Capture the cell that displays the provided text and extract its (x, y) central coordinate. 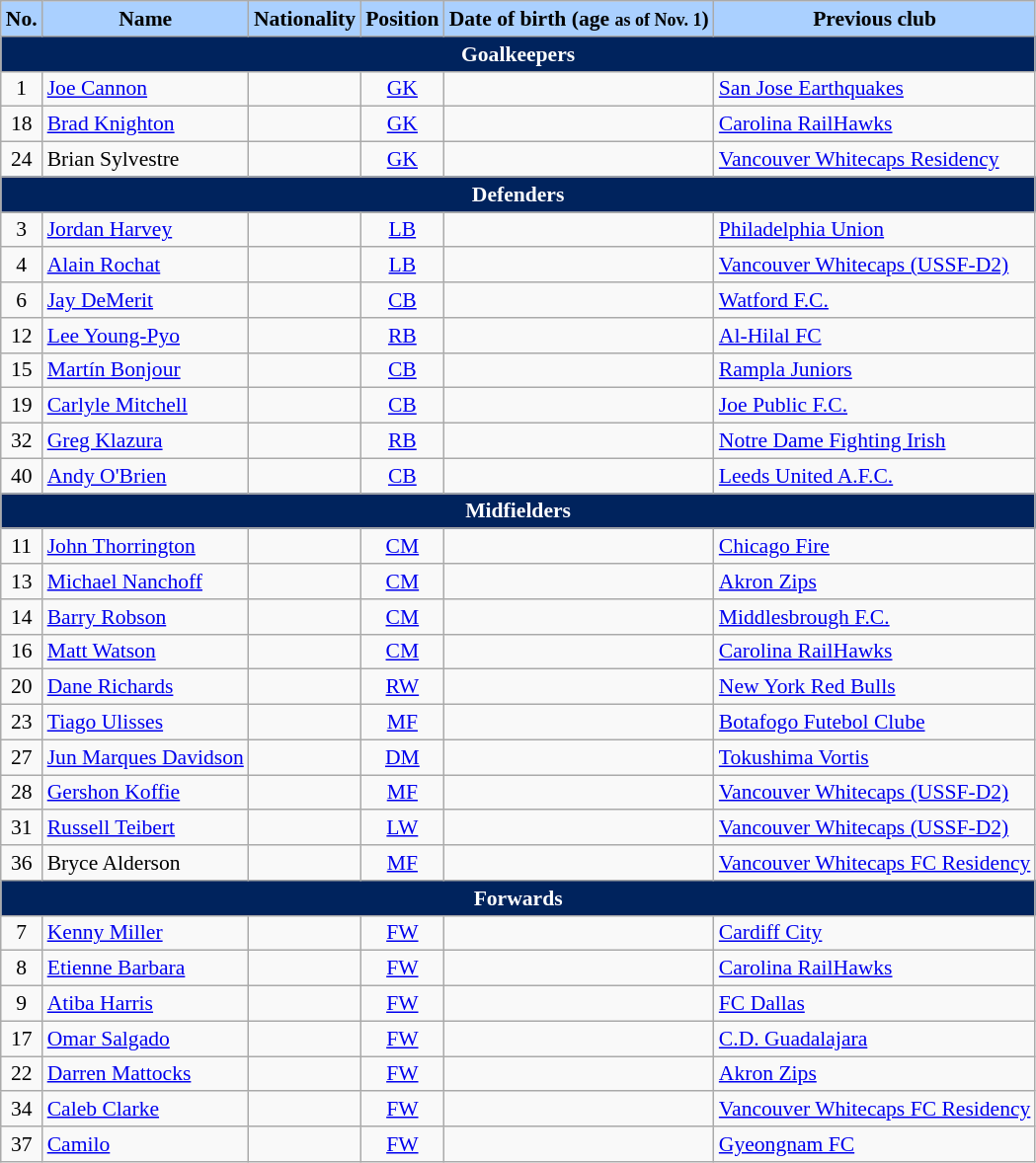
9 (22, 1004)
Midfielders (518, 511)
15 (22, 370)
Carlyle Mitchell (146, 406)
FC Dallas (875, 1004)
No. (22, 19)
37 (22, 1144)
DM (402, 757)
Russell Teibert (146, 828)
Notre Dame Fighting Irish (875, 441)
17 (22, 1039)
Lee Young-Pyo (146, 336)
Matt Watson (146, 652)
Omar Salgado (146, 1039)
Barry Robson (146, 617)
4 (22, 266)
36 (22, 863)
New York Red Bulls (875, 687)
7 (22, 933)
Brad Knighton (146, 124)
Botafogo Futebol Clube (875, 723)
Gyeongnam FC (875, 1144)
Joe Cannon (146, 89)
Michael Nanchoff (146, 581)
8 (22, 969)
28 (22, 793)
Gershon Koffie (146, 793)
31 (22, 828)
Brian Sylvestre (146, 160)
Joe Public F.C. (875, 406)
12 (22, 336)
23 (22, 723)
Greg Klazura (146, 441)
19 (22, 406)
Atiba Harris (146, 1004)
Middlesbrough F.C. (875, 617)
John Thorrington (146, 547)
Vancouver Whitecaps Residency (875, 160)
Goalkeepers (518, 54)
18 (22, 124)
13 (22, 581)
Alain Rochat (146, 266)
14 (22, 617)
Nationality (304, 19)
San Jose Earthquakes (875, 89)
40 (22, 476)
Jay DeMerit (146, 300)
Watford F.C. (875, 300)
Defenders (518, 194)
Al-Hilal FC (875, 336)
Tokushima Vortis (875, 757)
Caleb Clarke (146, 1110)
3 (22, 230)
Philadelphia Union (875, 230)
Dane Richards (146, 687)
20 (22, 687)
Previous club (875, 19)
Name (146, 19)
Leeds United A.F.C. (875, 476)
16 (22, 652)
Martín Bonjour (146, 370)
Cardiff City (875, 933)
Jun Marques Davidson (146, 757)
Forwards (518, 898)
Jordan Harvey (146, 230)
22 (22, 1074)
6 (22, 300)
1 (22, 89)
Date of birth (age as of Nov. 1) (579, 19)
34 (22, 1110)
Andy O'Brien (146, 476)
Rampla Juniors (875, 370)
RW (402, 687)
Etienne Barbara (146, 969)
Tiago Ulisses (146, 723)
27 (22, 757)
Position (402, 19)
Darren Mattocks (146, 1074)
Camilo (146, 1144)
LW (402, 828)
Bryce Alderson (146, 863)
C.D. Guadalajara (875, 1039)
Chicago Fire (875, 547)
32 (22, 441)
24 (22, 160)
Kenny Miller (146, 933)
11 (22, 547)
